Return [X, Y] of the center of cell containing provided text 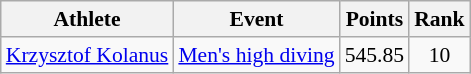
Rank [440, 19]
Men's high diving [256, 55]
Points [374, 19]
Athlete [88, 19]
545.85 [374, 55]
10 [440, 55]
Event [256, 19]
Krzysztof Kolanus [88, 55]
